Determine the (X, Y) coordinate at the center of the cell enclosing the given text.  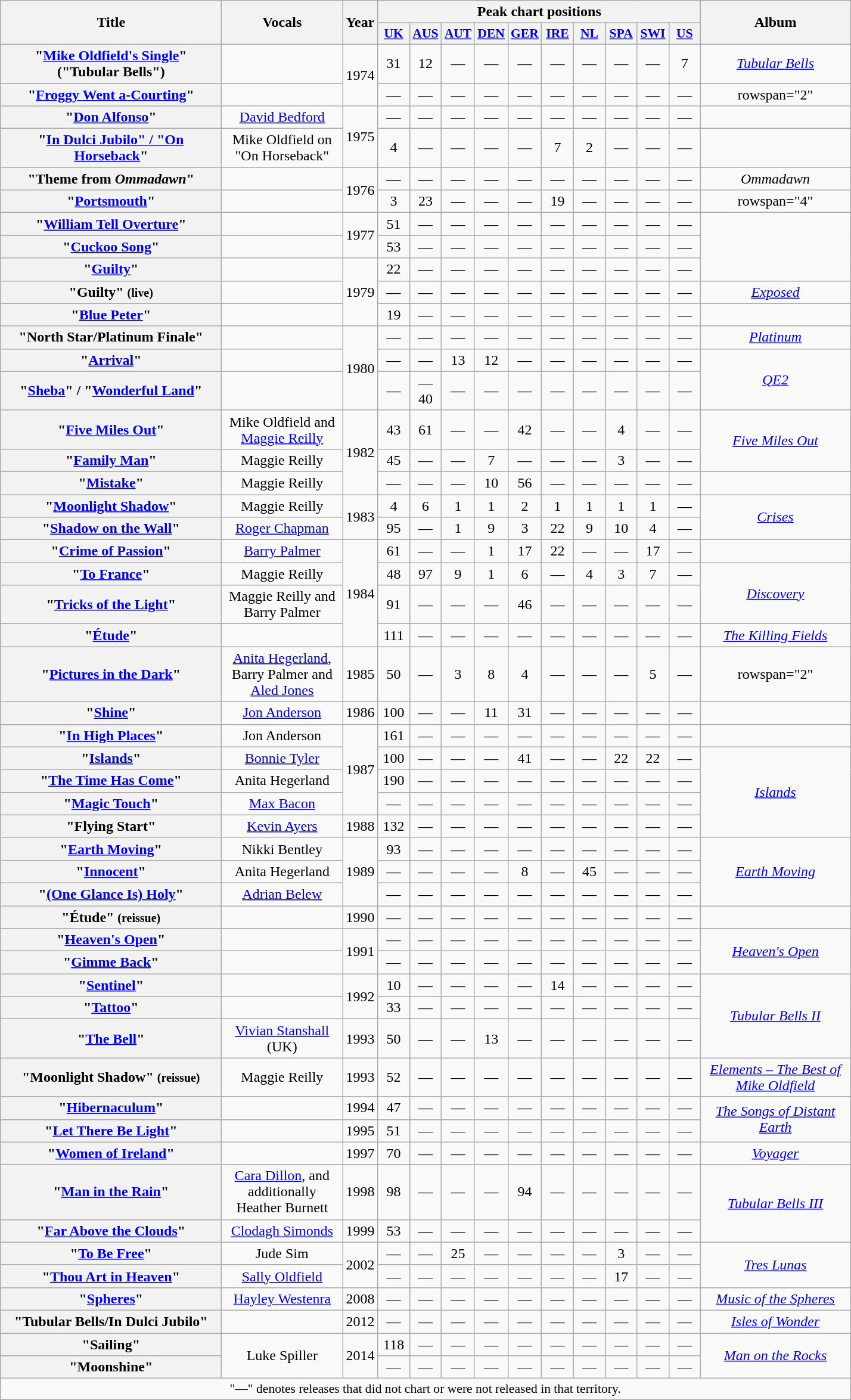
"Far Above the Clouds" (111, 1231)
"To Be Free" (111, 1253)
1988 (360, 826)
Elements – The Best of Mike Oldfield (776, 1078)
GER (524, 34)
1999 (360, 1231)
"Spheres" (111, 1299)
1983 (360, 517)
93 (393, 849)
Vocals (282, 23)
Adrian Belew (282, 894)
1990 (360, 917)
NL (589, 34)
"Sentinel" (111, 985)
"Flying Start" (111, 826)
Tubular Bells II (776, 1016)
42 (524, 429)
Mike Oldfield and Maggie Reilly (282, 429)
"Froggy Went a-Courting" (111, 95)
94 (524, 1192)
rowspan="4" (776, 201)
"Gimme Back" (111, 963)
"(One Glance Is) Holy" (111, 894)
"In High Places" (111, 735)
"North Star/Platinum Finale" (111, 337)
111 (393, 635)
"Sailing" (111, 1344)
"Earth Moving" (111, 849)
Nikki Bentley (282, 849)
98 (393, 1192)
David Bedford (282, 117)
1986 (360, 713)
DEN (491, 34)
"Islands" (111, 758)
"Guilty" (111, 269)
46 (524, 604)
"Shine" (111, 713)
1974 (360, 75)
"To France" (111, 574)
Clodagh Simonds (282, 1231)
AUT (458, 34)
UK (393, 34)
The Songs of Distant Earth (776, 1119)
"Mike Oldfield's Single" ("Tubular Bells") (111, 63)
Hayley Westenra (282, 1299)
Tres Lunas (776, 1265)
Jude Sim (282, 1253)
"Portsmouth" (111, 201)
1989 (360, 871)
"Innocent" (111, 871)
Tubular Bells III (776, 1203)
11 (491, 713)
Mike Oldfield on "On Horseback" (282, 148)
"Moonlight Shadow" (reissue) (111, 1078)
1975 (360, 137)
1995 (360, 1131)
"Magic Touch" (111, 803)
—40 (425, 391)
Title (111, 23)
"Moonlight Shadow" (111, 506)
2002 (360, 1265)
Voyager (776, 1153)
Cara Dillon, and additionally Heather Burnett (282, 1192)
IRE (558, 34)
"Blue Peter" (111, 315)
AUS (425, 34)
52 (393, 1078)
"Sheba" / "Wonderful Land" (111, 391)
"Thou Art in Heaven" (111, 1276)
Luke Spiller (282, 1355)
"The Bell" (111, 1038)
41 (524, 758)
Man on the Rocks (776, 1355)
Platinum (776, 337)
"In Dulci Jubilo" / "On Horseback" (111, 148)
25 (458, 1253)
Tubular Bells (776, 63)
Islands (776, 792)
Max Bacon (282, 803)
1987 (360, 769)
"Don Alfonso" (111, 117)
"Tattoo" (111, 1008)
1984 (360, 594)
Kevin Ayers (282, 826)
Vivian Stanshall (UK) (282, 1038)
"Pictures in the Dark" (111, 674)
132 (393, 826)
Album (776, 23)
SPA (621, 34)
"William Tell Overture" (111, 224)
Bonnie Tyler (282, 758)
5 (653, 674)
70 (393, 1153)
95 (393, 529)
"—" denotes releases that did not chart or were not released in that territory. (425, 1389)
"Guilty" (live) (111, 292)
"Étude" (111, 635)
1991 (360, 951)
Sally Oldfield (282, 1276)
14 (558, 985)
The Killing Fields (776, 635)
Heaven's Open (776, 951)
190 (393, 781)
1992 (360, 997)
Anita Hegerland, Barry Palmer and Aled Jones (282, 674)
1976 (360, 190)
1994 (360, 1108)
161 (393, 735)
"Crime of Passion" (111, 551)
"Let There Be Light" (111, 1131)
47 (393, 1108)
"Heaven's Open" (111, 940)
"Tubular Bells/In Dulci Jubilo" (111, 1321)
1998 (360, 1192)
Earth Moving (776, 871)
Five Miles Out (776, 441)
1977 (360, 235)
Discovery (776, 594)
SWI (653, 34)
1982 (360, 452)
2014 (360, 1355)
"Theme from Ommadawn" (111, 179)
1985 (360, 674)
"Shadow on the Wall" (111, 529)
Isles of Wonder (776, 1321)
US (684, 34)
33 (393, 1008)
Roger Chapman (282, 529)
"Women of Ireland" (111, 1153)
Year (360, 23)
"Arrival" (111, 360)
Ommadawn (776, 179)
2012 (360, 1321)
1979 (360, 292)
2008 (360, 1299)
"Man in the Rain" (111, 1192)
43 (393, 429)
56 (524, 483)
Barry Palmer (282, 551)
23 (425, 201)
1980 (360, 368)
"Moonshine" (111, 1367)
Crises (776, 517)
Peak chart positions (539, 12)
"Mistake" (111, 483)
Music of the Spheres (776, 1299)
"Cuckoo Song" (111, 247)
"Hibernaculum" (111, 1108)
97 (425, 574)
48 (393, 574)
"The Time Has Come" (111, 781)
Maggie Reilly and Barry Palmer (282, 604)
QE2 (776, 379)
"Étude" (reissue) (111, 917)
"Family Man" (111, 460)
118 (393, 1344)
91 (393, 604)
Exposed (776, 292)
"Tricks of the Light" (111, 604)
1997 (360, 1153)
"Five Miles Out" (111, 429)
